For the text-containing cell, return its midpoint in [X, Y] coordinate format. 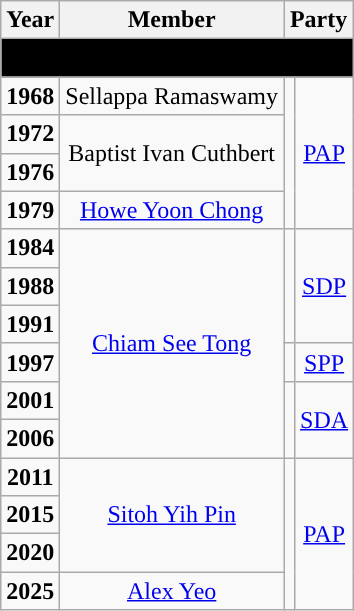
1997 [30, 362]
SDA [324, 419]
2006 [30, 438]
Year [30, 20]
1976 [30, 172]
1984 [30, 248]
SPP [324, 362]
1991 [30, 324]
2001 [30, 400]
1968 [30, 96]
Party [319, 20]
Baptist Ivan Cuthbert [172, 153]
2015 [30, 515]
Chiam See Tong [172, 343]
1972 [30, 134]
Member [172, 20]
Sitoh Yih Pin [172, 515]
1979 [30, 210]
2025 [30, 591]
1988 [30, 286]
SDP [324, 286]
2020 [30, 553]
Formation [178, 58]
Howe Yoon Chong [172, 210]
Alex Yeo [172, 591]
2011 [30, 477]
Sellappa Ramaswamy [172, 96]
